Output the [x, y] coordinate of the center of the cell containing the given text.  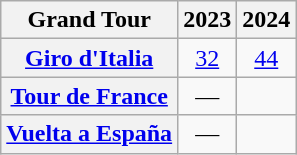
2023 [208, 20]
Giro d'Italia [90, 58]
Tour de France [90, 96]
Grand Tour [90, 20]
Vuelta a España [90, 134]
32 [208, 58]
2024 [266, 20]
44 [266, 58]
